Detect which cell encompasses the target text, then output its [x, y] center coordinate. 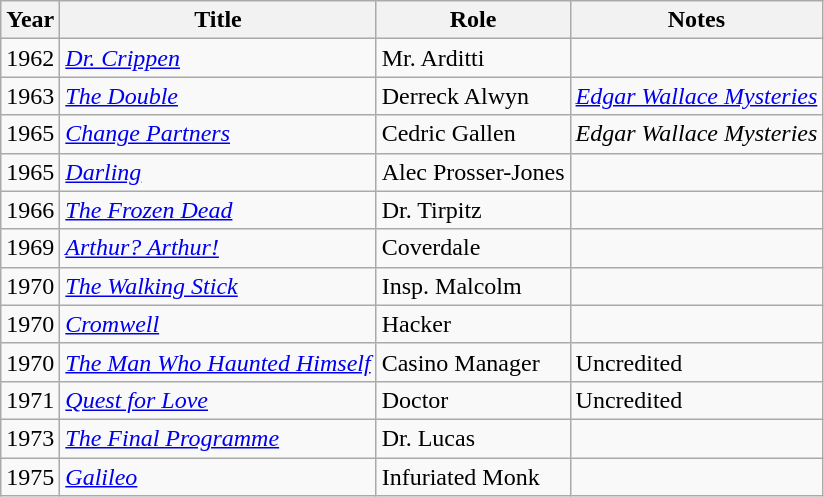
1962 [30, 58]
Cedric Gallen [473, 134]
Role [473, 20]
The Double [218, 96]
1973 [30, 438]
Doctor [473, 400]
The Man Who Haunted Himself [218, 362]
The Walking Stick [218, 286]
1963 [30, 96]
Mr. Arditti [473, 58]
Year [30, 20]
Quest for Love [218, 400]
The Frozen Dead [218, 210]
1971 [30, 400]
Galileo [218, 477]
Derreck Alwyn [473, 96]
Change Partners [218, 134]
1969 [30, 248]
1966 [30, 210]
Darling [218, 172]
Dr. Lucas [473, 438]
Infuriated Monk [473, 477]
Title [218, 20]
The Final Programme [218, 438]
Casino Manager [473, 362]
Coverdale [473, 248]
Cromwell [218, 324]
Insp. Malcolm [473, 286]
Dr. Crippen [218, 58]
Alec Prosser-Jones [473, 172]
1975 [30, 477]
Dr. Tirpitz [473, 210]
Arthur? Arthur! [218, 248]
Hacker [473, 324]
Notes [696, 20]
